Provide the (x, y) coordinate of the cell's center where the given text is located.  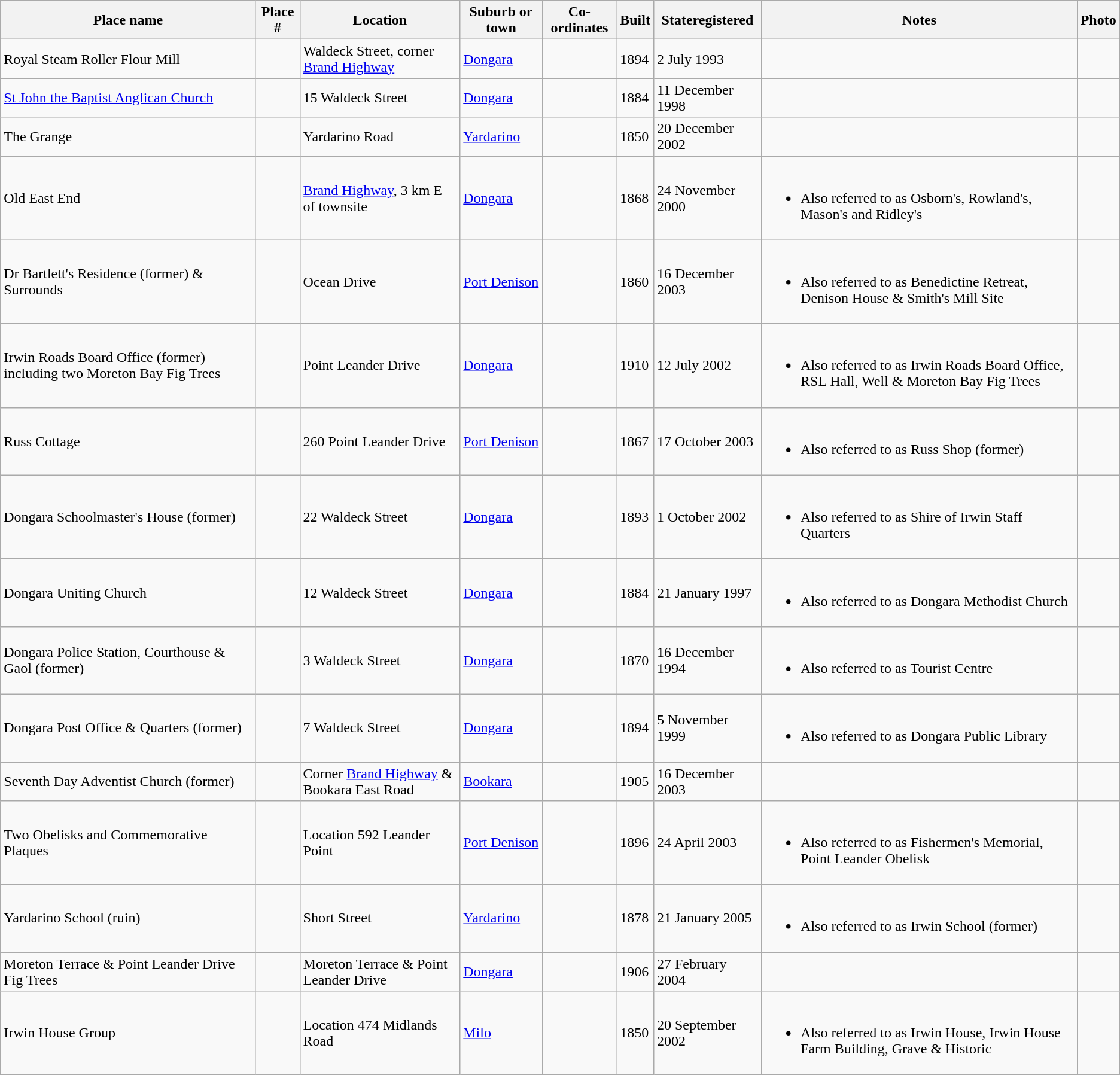
22 Waldeck Street (380, 517)
Ocean Drive (380, 282)
Point Leander Drive (380, 366)
21 January 2005 (707, 919)
Bookara (501, 781)
Also referred to as Irwin Roads Board Office, RSL Hall, Well & Moreton Bay Fig Trees (920, 366)
1868 (635, 198)
Photo (1098, 20)
17 October 2003 (707, 441)
Irwin House Group (128, 1033)
1906 (635, 972)
1 October 2002 (707, 517)
1870 (635, 660)
20 September 2002 (707, 1033)
Waldeck Street, corner Brand Highway (380, 59)
Moreton Terrace & Point Leander Drive Fig Trees (128, 972)
1893 (635, 517)
Location 592 Leander Point (380, 843)
27 February 2004 (707, 972)
The Grange (128, 136)
Also referred to as Tourist Centre (920, 660)
Also referred to as Fishermen's Memorial, Point Leander Obelisk (920, 843)
1910 (635, 366)
Also referred to as Dongara Methodist Church (920, 592)
Dr Bartlett's Residence (former) & Surrounds (128, 282)
St John the Baptist Anglican Church (128, 98)
Dongara Schoolmaster's House (former) (128, 517)
Also referred to as Benedictine Retreat, Denison House & Smith's Mill Site (920, 282)
7 Waldeck Street (380, 727)
Milo (501, 1033)
Corner Brand Highway & Bookara East Road (380, 781)
Also referred to as Irwin School (former) (920, 919)
24 April 2003 (707, 843)
Stateregistered (707, 20)
Seventh Day Adventist Church (former) (128, 781)
Irwin Roads Board Office (former) including two Moreton Bay Fig Trees (128, 366)
12 Waldeck Street (380, 592)
Two Obelisks and Commemorative Plaques (128, 843)
Also referred to as Dongara Public Library (920, 727)
1905 (635, 781)
1896 (635, 843)
Place name (128, 20)
Dongara Post Office & Quarters (former) (128, 727)
21 January 1997 (707, 592)
24 November 2000 (707, 198)
Also referred to as Russ Shop (former) (920, 441)
16 December 1994 (707, 660)
Yardarino Road (380, 136)
Dongara Uniting Church (128, 592)
Co-ordinates (579, 20)
3 Waldeck Street (380, 660)
Moreton Terrace & Point Leander Drive (380, 972)
1867 (635, 441)
Place # (278, 20)
Dongara Police Station, Courthouse & Gaol (former) (128, 660)
Short Street (380, 919)
Notes (920, 20)
1860 (635, 282)
1878 (635, 919)
12 July 2002 (707, 366)
2 July 1993 (707, 59)
Russ Cottage (128, 441)
Also referred to as Osborn's, Rowland's, Mason's and Ridley's (920, 198)
Suburb or town (501, 20)
Yardarino School (ruin) (128, 919)
Location 474 Midlands Road (380, 1033)
Location (380, 20)
Built (635, 20)
Old East End (128, 198)
5 November 1999 (707, 727)
Royal Steam Roller Flour Mill (128, 59)
Also referred to as Irwin House, Irwin House Farm Building, Grave & Historic (920, 1033)
Also referred to as Shire of Irwin Staff Quarters (920, 517)
260 Point Leander Drive (380, 441)
20 December 2002 (707, 136)
15 Waldeck Street (380, 98)
11 December 1998 (707, 98)
Brand Highway, 3 km E of townsite (380, 198)
